Find where the given text appears and provide that cell's center as (X, Y) coordinate. 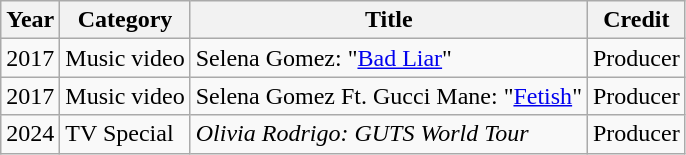
Title (388, 20)
Selena Gomez: "Bad Liar" (388, 58)
Olivia Rodrigo: GUTS World Tour (388, 134)
Selena Gomez Ft. Gucci Mane: "Fetish" (388, 96)
Credit (636, 20)
TV Special (125, 134)
2024 (30, 134)
Category (125, 20)
Year (30, 20)
